Extract the (X, Y) coordinate from the center of the cell holding the provided text.  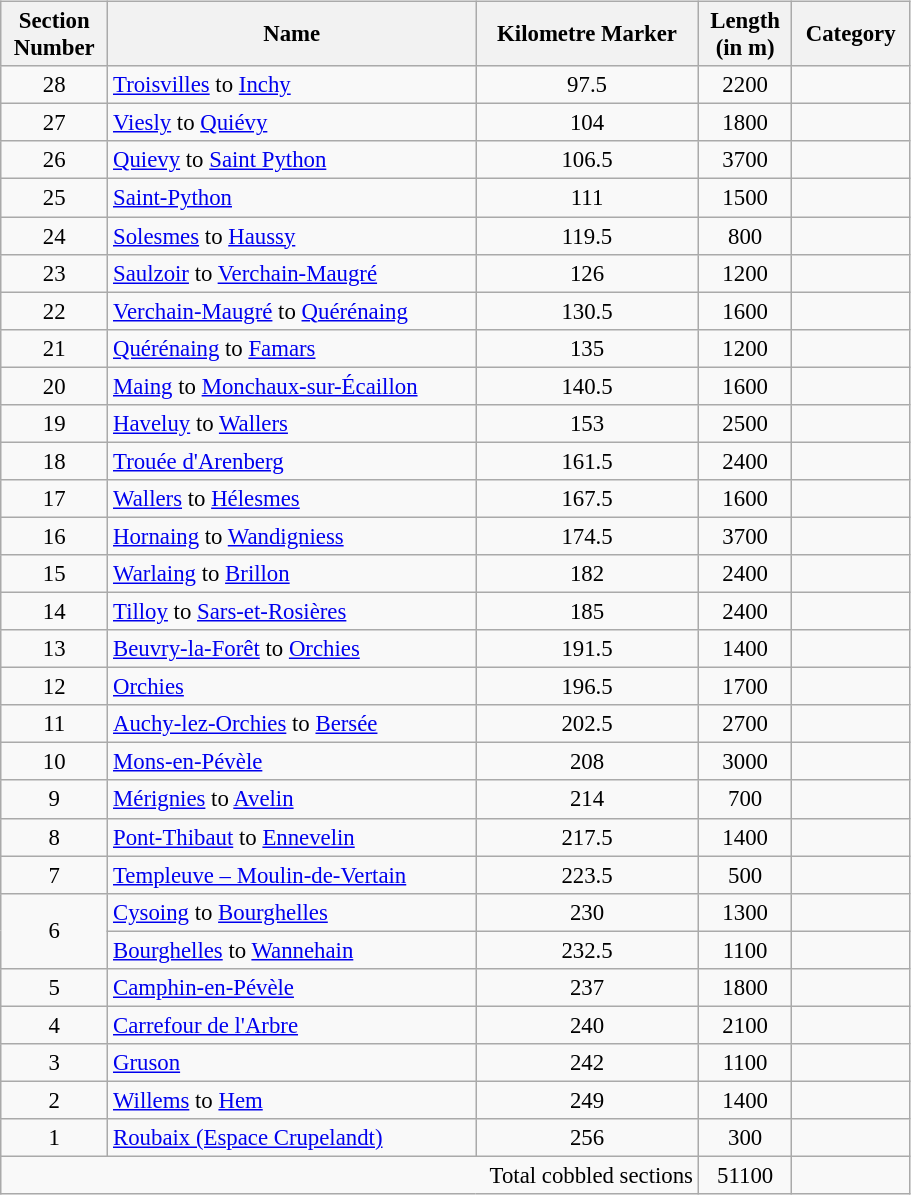
51100 (745, 1175)
Length(in m) (745, 34)
126 (587, 273)
Name (292, 34)
249 (587, 1100)
Wallers to Hélesmes (292, 499)
Mons-en-Pévèle (292, 762)
217.5 (587, 837)
Quievy to Saint Python (292, 160)
21 (54, 348)
Templeuve – Moulin-de-Vertain (292, 875)
19 (54, 423)
5 (54, 987)
Roubaix (Espace Crupelandt) (292, 1138)
24 (54, 235)
25 (54, 198)
Total cobbled sections (350, 1175)
Maing to Monchaux-sur-Écaillon (292, 386)
153 (587, 423)
223.5 (587, 875)
Kilometre Marker (587, 34)
140.5 (587, 386)
Verchain-Maugré to Quérénaing (292, 311)
28 (54, 85)
161.5 (587, 461)
Beuvry-la-Forêt to Orchies (292, 649)
167.5 (587, 499)
9 (54, 799)
SectionNumber (54, 34)
26 (54, 160)
3000 (745, 762)
130.5 (587, 311)
Willems to Hem (292, 1100)
4 (54, 1025)
2100 (745, 1025)
27 (54, 123)
Cysoing to Bourghelles (292, 912)
230 (587, 912)
237 (587, 987)
Category (850, 34)
Quérénaing to Famars (292, 348)
1300 (745, 912)
Bourghelles to Wannehain (292, 950)
7 (54, 875)
Warlaing to Brillon (292, 574)
191.5 (587, 649)
Auchy-lez-Orchies to Bersée (292, 724)
Saint-Python (292, 198)
16 (54, 536)
500 (745, 875)
Tilloy to Sars-et-Rosières (292, 611)
135 (587, 348)
22 (54, 311)
18 (54, 461)
174.5 (587, 536)
2700 (745, 724)
800 (745, 235)
2200 (745, 85)
14 (54, 611)
2500 (745, 423)
8 (54, 837)
240 (587, 1025)
1700 (745, 687)
13 (54, 649)
20 (54, 386)
Hornaing to Wandigniess (292, 536)
17 (54, 499)
214 (587, 799)
Orchies (292, 687)
256 (587, 1138)
15 (54, 574)
104 (587, 123)
Mérignies to Avelin (292, 799)
232.5 (587, 950)
196.5 (587, 687)
3 (54, 1063)
700 (745, 799)
23 (54, 273)
12 (54, 687)
208 (587, 762)
Viesly to Quiévy (292, 123)
11 (54, 724)
242 (587, 1063)
Saulzoir to Verchain-Maugré (292, 273)
Camphin-en-Pévèle (292, 987)
1500 (745, 198)
119.5 (587, 235)
202.5 (587, 724)
Trouée d'Arenberg (292, 461)
300 (745, 1138)
Carrefour de l'Arbre (292, 1025)
97.5 (587, 85)
Pont-Thibaut to Ennevelin (292, 837)
106.5 (587, 160)
Troisvilles to Inchy (292, 85)
Gruson (292, 1063)
10 (54, 762)
Solesmes to Haussy (292, 235)
6 (54, 930)
182 (587, 574)
1 (54, 1138)
Haveluy to Wallers (292, 423)
111 (587, 198)
185 (587, 611)
2 (54, 1100)
